Capture the cell that displays the provided text and extract its (X, Y) central coordinate. 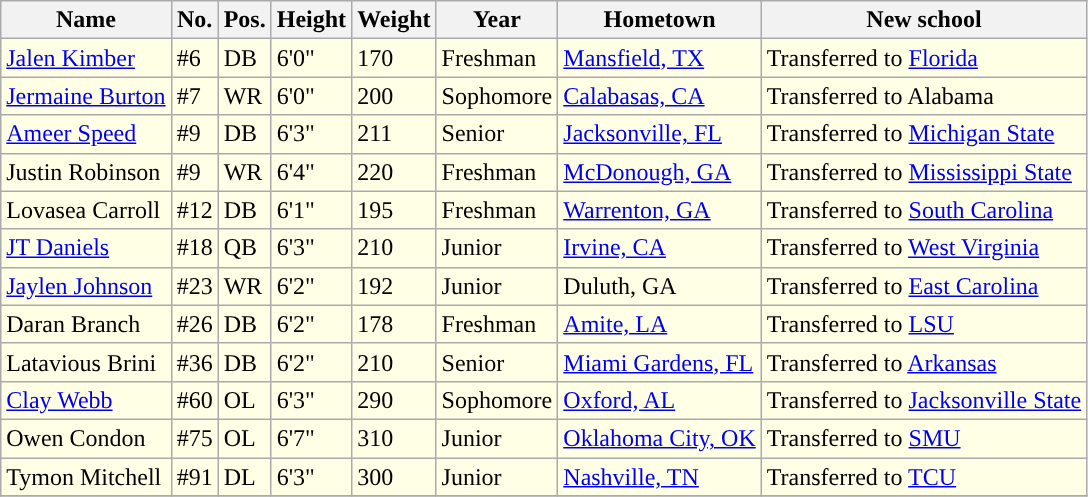
Transferred to TCU (924, 477)
Jaylen Johnson (86, 286)
Oklahoma City, OK (660, 438)
New school (924, 20)
170 (394, 58)
6'4" (311, 172)
192 (394, 286)
Transferred to Mississippi State (924, 172)
310 (394, 438)
DL (244, 477)
Latavious Brini (86, 362)
#26 (194, 324)
Justin Robinson (86, 172)
Height (311, 20)
Transferred to Florida (924, 58)
Jermaine Burton (86, 96)
200 (394, 96)
Transferred to Arkansas (924, 362)
Hometown (660, 20)
#6 (194, 58)
Oxford, AL (660, 400)
#91 (194, 477)
290 (394, 400)
Year (497, 20)
#18 (194, 248)
178 (394, 324)
Jalen Kimber (86, 58)
#23 (194, 286)
Transferred to South Carolina (924, 210)
Warrenton, GA (660, 210)
Daran Branch (86, 324)
Transferred to SMU (924, 438)
Transferred to East Carolina (924, 286)
Jacksonville, FL (660, 134)
300 (394, 477)
QB (244, 248)
McDonough, GA (660, 172)
#7 (194, 96)
Transferred to Alabama (924, 96)
JT Daniels (86, 248)
Tymon Mitchell (86, 477)
220 (394, 172)
Amite, LA (660, 324)
Ameer Speed (86, 134)
6'7" (311, 438)
Weight (394, 20)
#60 (194, 400)
211 (394, 134)
Transferred to Michigan State (924, 134)
Name (86, 20)
Lovasea Carroll (86, 210)
#75 (194, 438)
#12 (194, 210)
No. (194, 20)
Nashville, TN (660, 477)
#36 (194, 362)
Pos. (244, 20)
Clay Webb (86, 400)
Transferred to West Virginia (924, 248)
195 (394, 210)
Miami Gardens, FL (660, 362)
Owen Condon (86, 438)
Duluth, GA (660, 286)
Mansfield, TX (660, 58)
Irvine, CA (660, 248)
6'1" (311, 210)
Transferred to Jacksonville State (924, 400)
Calabasas, CA (660, 96)
Transferred to LSU (924, 324)
